Locate the cell with the specified text and output its (x, y) center coordinate. 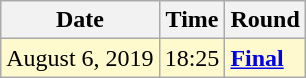
August 6, 2019 (80, 58)
Round (265, 20)
Final (265, 58)
Time (192, 20)
Date (80, 20)
18:25 (192, 58)
